From the cell containing the given text, extract its center point as (X, Y) coordinate. 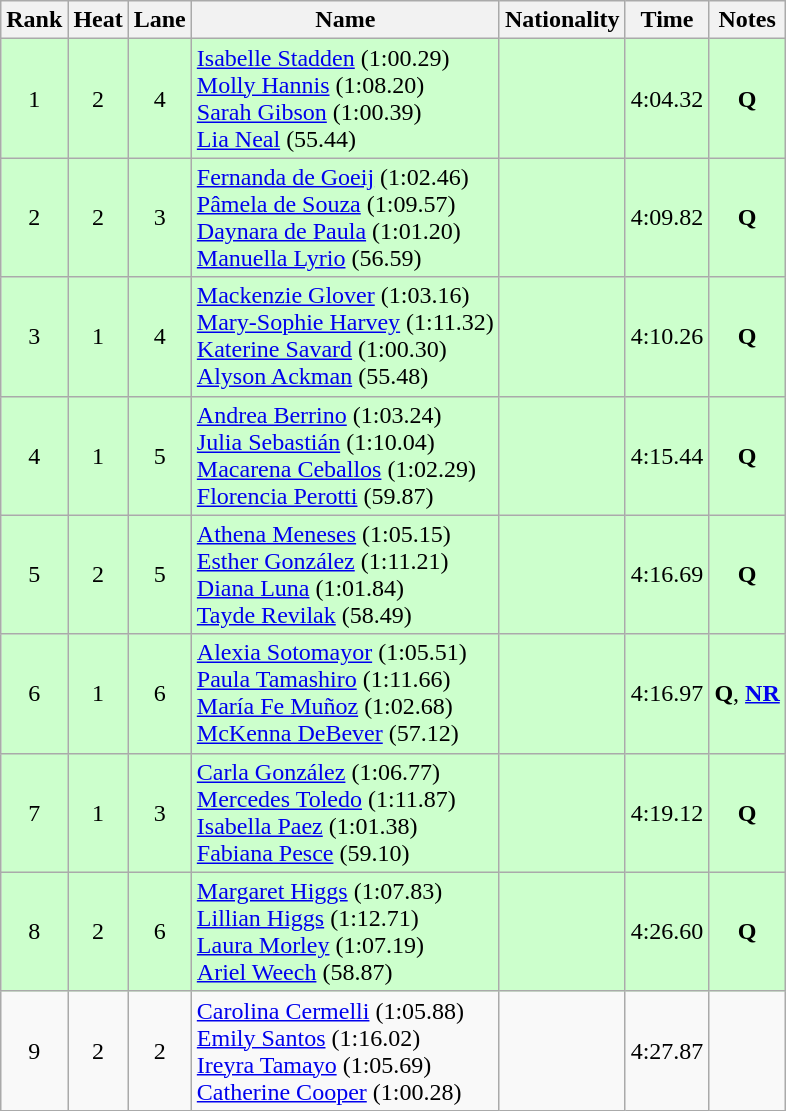
Carolina Cermelli (1:05.88)Emily Santos (1:16.02)Ireyra Tamayo (1:05.69)Catherine Cooper (1:00.28) (345, 1050)
Margaret Higgs (1:07.83)Lillian Higgs (1:12.71)Laura Morley (1:07.19)Ariel Weech (58.87) (345, 932)
Isabelle Stadden (1:00.29) Molly Hannis (1:08.20)Sarah Gibson (1:00.39)Lia Neal (55.44) (345, 98)
Nationality (562, 20)
Rank (34, 20)
Q, NR (747, 694)
7 (34, 812)
4:19.12 (667, 812)
4:10.26 (667, 336)
9 (34, 1050)
4:16.69 (667, 574)
8 (34, 932)
4:04.32 (667, 98)
Alexia Sotomayor (1:05.51)Paula Tamashiro (1:11.66)María Fe Muñoz (1:02.68)McKenna DeBever (57.12) (345, 694)
Name (345, 20)
4:26.60 (667, 932)
Time (667, 20)
Heat (98, 20)
Notes (747, 20)
4:15.44 (667, 456)
Mackenzie Glover (1:03.16)Mary-Sophie Harvey (1:11.32)Katerine Savard (1:00.30)Alyson Ackman (55.48) (345, 336)
Fernanda de Goeij (1:02.46)Pâmela de Souza (1:09.57)Daynara de Paula (1:01.20)Manuella Lyrio (56.59) (345, 218)
4:27.87 (667, 1050)
Andrea Berrino (1:03.24)Julia Sebastián (1:10.04)Macarena Ceballos (1:02.29)Florencia Perotti (59.87) (345, 456)
4:09.82 (667, 218)
Carla González (1:06.77) Mercedes Toledo (1:11.87)Isabella Paez (1:01.38)Fabiana Pesce (59.10) (345, 812)
Athena Meneses (1:05.15) Esther González (1:11.21)Diana Luna (1:01.84)Tayde Revilak (58.49) (345, 574)
Lane (160, 20)
4:16.97 (667, 694)
